Scan for the cell matching the given text and deliver its (x, y) coordinate at center. 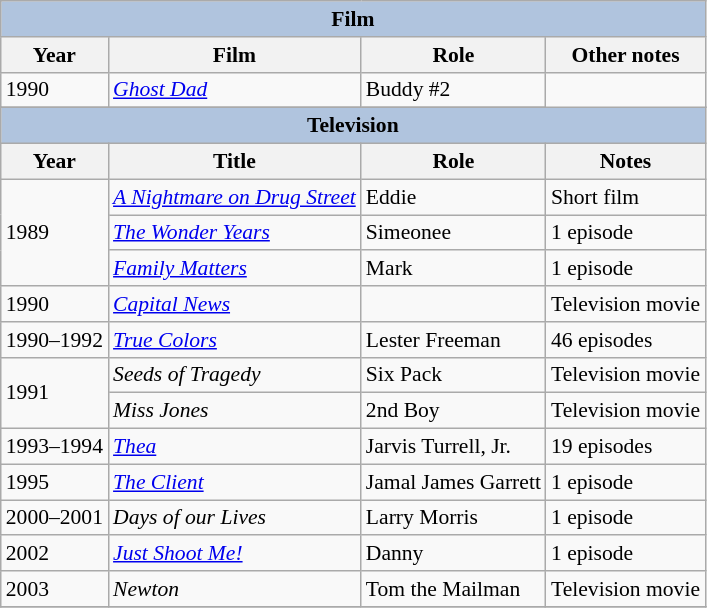
Buddy #2 (454, 90)
1993–1994 (54, 447)
True Colors (234, 340)
Jarvis Turrell, Jr. (454, 447)
The Client (234, 482)
A Nightmare on Drug Street (234, 197)
1991 (54, 392)
Title (234, 162)
19 episodes (626, 447)
Danny (454, 554)
Jamal James Garrett (454, 482)
2003 (54, 589)
The Wonder Years (234, 233)
Miss Jones (234, 411)
Ghost Dad (234, 90)
Simeonee (454, 233)
Short film (626, 197)
Capital News (234, 304)
Mark (454, 269)
1990–1992 (54, 340)
Six Pack (454, 375)
Seeds of Tragedy (234, 375)
Days of our Lives (234, 518)
Thea (234, 447)
46 episodes (626, 340)
Larry Morris (454, 518)
Newton (234, 589)
1995 (54, 482)
2nd Boy (454, 411)
Family Matters (234, 269)
Other notes (626, 55)
2002 (54, 554)
Just Shoot Me! (234, 554)
2000–2001 (54, 518)
Notes (626, 162)
Lester Freeman (454, 340)
Tom the Mailman (454, 589)
Television (353, 126)
Eddie (454, 197)
1989 (54, 232)
